Search for the cell housing the specified text and yield its (x, y) center coordinate. 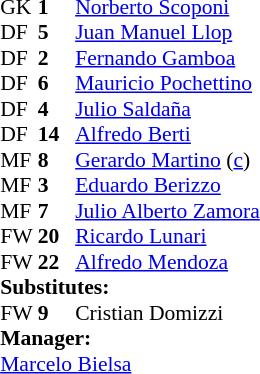
Mauricio Pochettino (168, 83)
Juan Manuel Llop (168, 33)
20 (57, 237)
Alfredo Mendoza (168, 262)
3 (57, 185)
Julio Alberto Zamora (168, 211)
Gerardo Martino (c) (168, 160)
Ricardo Lunari (168, 237)
6 (57, 83)
Cristian Domizzi (168, 313)
7 (57, 211)
14 (57, 135)
22 (57, 262)
Fernando Gamboa (168, 58)
9 (57, 313)
Alfredo Berti (168, 135)
5 (57, 33)
Eduardo Berizzo (168, 185)
2 (57, 58)
4 (57, 109)
Manager: (130, 339)
Substitutes: (130, 287)
8 (57, 160)
Julio Saldaña (168, 109)
